Scan for the cell matching the given text and deliver its (X, Y) coordinate at center. 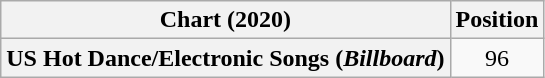
Chart (2020) (226, 20)
Position (497, 20)
96 (497, 58)
US Hot Dance/Electronic Songs (Billboard) (226, 58)
